Determine the (X, Y) coordinate at the center of the cell enclosing the given text.  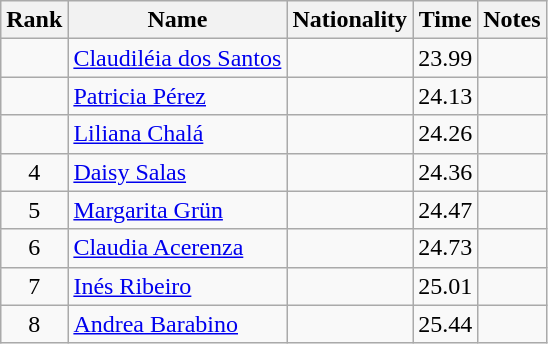
Patricia Pérez (178, 96)
Inés Ribeiro (178, 286)
Claudia Acerenza (178, 248)
Liliana Chalá (178, 134)
Margarita Grün (178, 210)
Daisy Salas (178, 172)
Nationality (350, 20)
25.01 (446, 286)
23.99 (446, 58)
25.44 (446, 324)
6 (34, 248)
24.36 (446, 172)
Andrea Barabino (178, 324)
24.26 (446, 134)
24.13 (446, 96)
Time (446, 20)
8 (34, 324)
7 (34, 286)
4 (34, 172)
24.73 (446, 248)
Notes (512, 20)
Name (178, 20)
Claudiléia dos Santos (178, 58)
Rank (34, 20)
5 (34, 210)
24.47 (446, 210)
